Output the [x, y] coordinate of the center of the cell containing the given text.  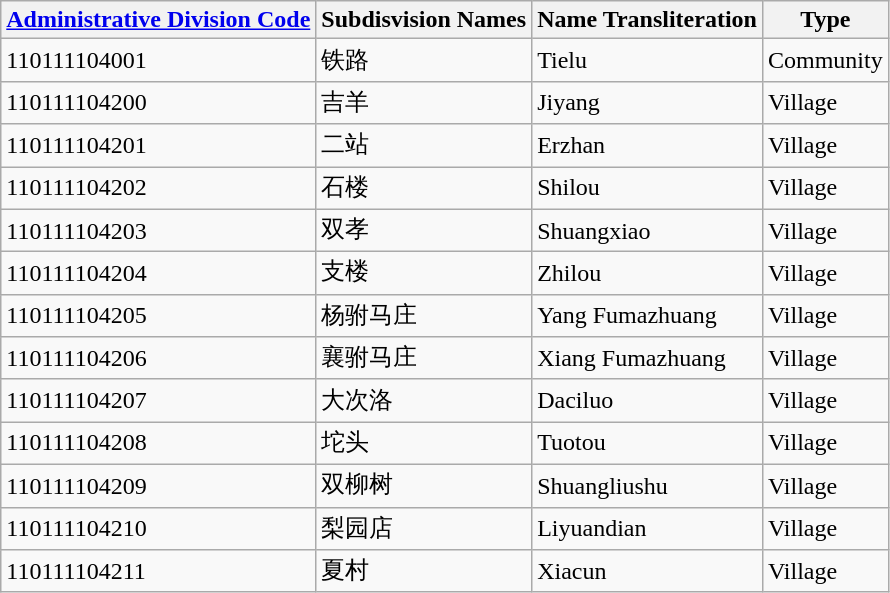
Tielu [648, 60]
Zhilou [648, 274]
大次洛 [424, 400]
Type [825, 20]
Community [825, 60]
Administrative Division Code [158, 20]
梨园店 [424, 528]
110111104204 [158, 274]
Xiacun [648, 572]
110111104209 [158, 486]
Name Transliteration [648, 20]
Xiang Fumazhuang [648, 358]
二站 [424, 146]
Subdisvision Names [424, 20]
襄驸马庄 [424, 358]
Daciluo [648, 400]
Shuangliushu [648, 486]
Shilou [648, 188]
双柳树 [424, 486]
110111104200 [158, 102]
Tuotou [648, 444]
Shuangxiao [648, 230]
110111104205 [158, 316]
110111104207 [158, 400]
铁路 [424, 60]
110111104202 [158, 188]
110111104203 [158, 230]
110111104001 [158, 60]
杨驸马庄 [424, 316]
110111104211 [158, 572]
110111104201 [158, 146]
Yang Fumazhuang [648, 316]
石楼 [424, 188]
110111104206 [158, 358]
双孝 [424, 230]
110111104208 [158, 444]
110111104210 [158, 528]
吉羊 [424, 102]
夏村 [424, 572]
Liyuandian [648, 528]
Erzhan [648, 146]
Jiyang [648, 102]
坨头 [424, 444]
支楼 [424, 274]
